Extract the (x, y) coordinate from the center of the cell holding the provided text.  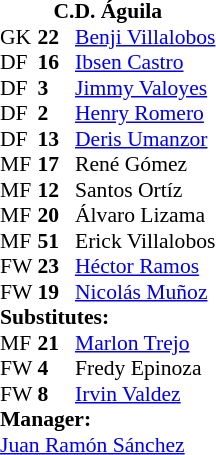
Marlon Trejo (145, 342)
17 (57, 164)
16 (57, 62)
Manager: (108, 419)
Benji Villalobos (145, 36)
22 (57, 36)
8 (57, 393)
12 (57, 189)
Henry Romero (145, 113)
Deris Umanzor (145, 138)
Ibsen Castro (145, 62)
Santos Ortíz (145, 189)
Jimmy Valoyes (145, 87)
4 (57, 368)
2 (57, 113)
GK (19, 36)
20 (57, 215)
21 (57, 342)
19 (57, 291)
Irvin Valdez (145, 393)
Fredy Epinoza (145, 368)
23 (57, 266)
Nicolás Muñoz (145, 291)
Erick Villalobos (145, 240)
3 (57, 87)
13 (57, 138)
René Gómez (145, 164)
Héctor Ramos (145, 266)
51 (57, 240)
Substitutes: (108, 317)
Álvaro Lizama (145, 215)
